Search for the cell housing the specified text and yield its (X, Y) center coordinate. 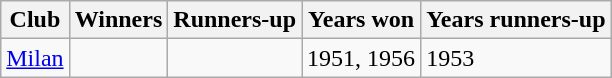
Years won (362, 20)
Years runners-up (516, 20)
1953 (516, 58)
1951, 1956 (362, 58)
Runners-up (235, 20)
Winners (118, 20)
Milan (35, 58)
Club (35, 20)
